From the cell containing the given text, extract its center point as (X, Y) coordinate. 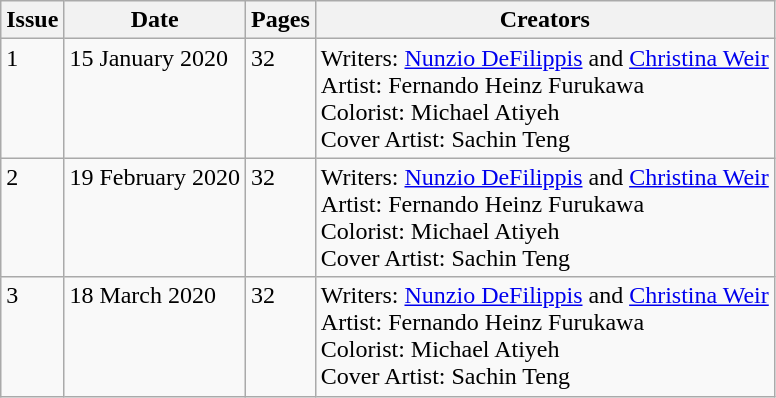
19 February 2020 (155, 218)
2 (32, 218)
Pages (281, 20)
15 January 2020 (155, 98)
1 (32, 98)
18 March 2020 (155, 336)
Date (155, 20)
Issue (32, 20)
3 (32, 336)
Creators (544, 20)
